Locate the cell with the specified text and output its (x, y) center coordinate. 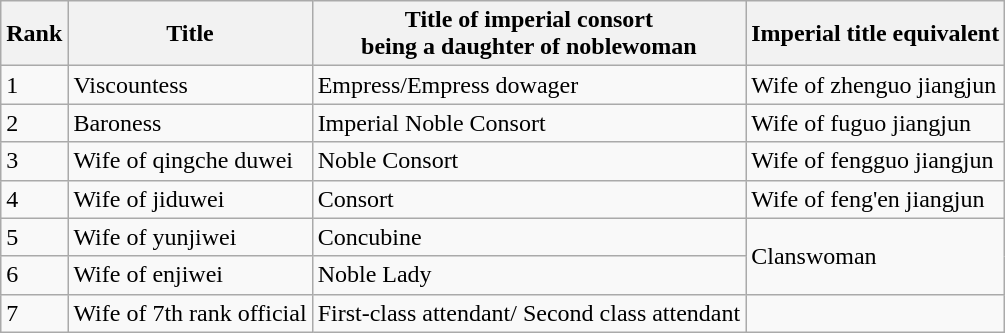
Imperial title equivalent (876, 34)
Wife of qingche duwei (190, 161)
Noble Lady (529, 275)
1 (34, 85)
Rank (34, 34)
Clanswoman (876, 256)
3 (34, 161)
Wife of yunjiwei (190, 237)
First-class attendant/ Second class attendant (529, 313)
Noble Consort (529, 161)
7 (34, 313)
4 (34, 199)
Baroness (190, 123)
Imperial Noble Consort (529, 123)
5 (34, 237)
Viscountess (190, 85)
Title of imperial consortbeing a daughter of noblewoman (529, 34)
Empress/Empress dowager (529, 85)
Title (190, 34)
Wife of zhenguo jiangjun (876, 85)
Consort (529, 199)
2 (34, 123)
Wife of enjiwei (190, 275)
Concubine (529, 237)
Wife of jiduwei (190, 199)
Wife of 7th rank official (190, 313)
Wife of fengguo jiangjun (876, 161)
6 (34, 275)
Wife of fuguo jiangjun (876, 123)
Wife of feng'en jiangjun (876, 199)
